Pinpoint the cell where the given text exists, returning its (X, Y) midpoint coordinate. 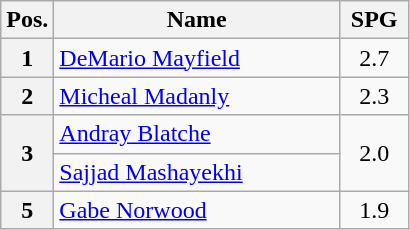
5 (28, 210)
Andray Blatche (197, 134)
2.0 (374, 153)
3 (28, 153)
1 (28, 58)
Name (197, 20)
Pos. (28, 20)
1.9 (374, 210)
DeMario Mayfield (197, 58)
2.7 (374, 58)
SPG (374, 20)
Gabe Norwood (197, 210)
Micheal Madanly (197, 96)
2.3 (374, 96)
Sajjad Mashayekhi (197, 172)
2 (28, 96)
